Return the [X, Y] coordinate for the center point of the cell that contains the specified text.  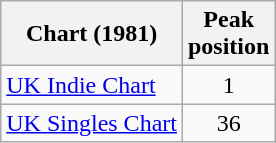
UK Indie Chart [92, 85]
Peakposition [228, 34]
36 [228, 123]
UK Singles Chart [92, 123]
1 [228, 85]
Chart (1981) [92, 34]
